Output the [X, Y] coordinate of the center of the cell containing the given text.  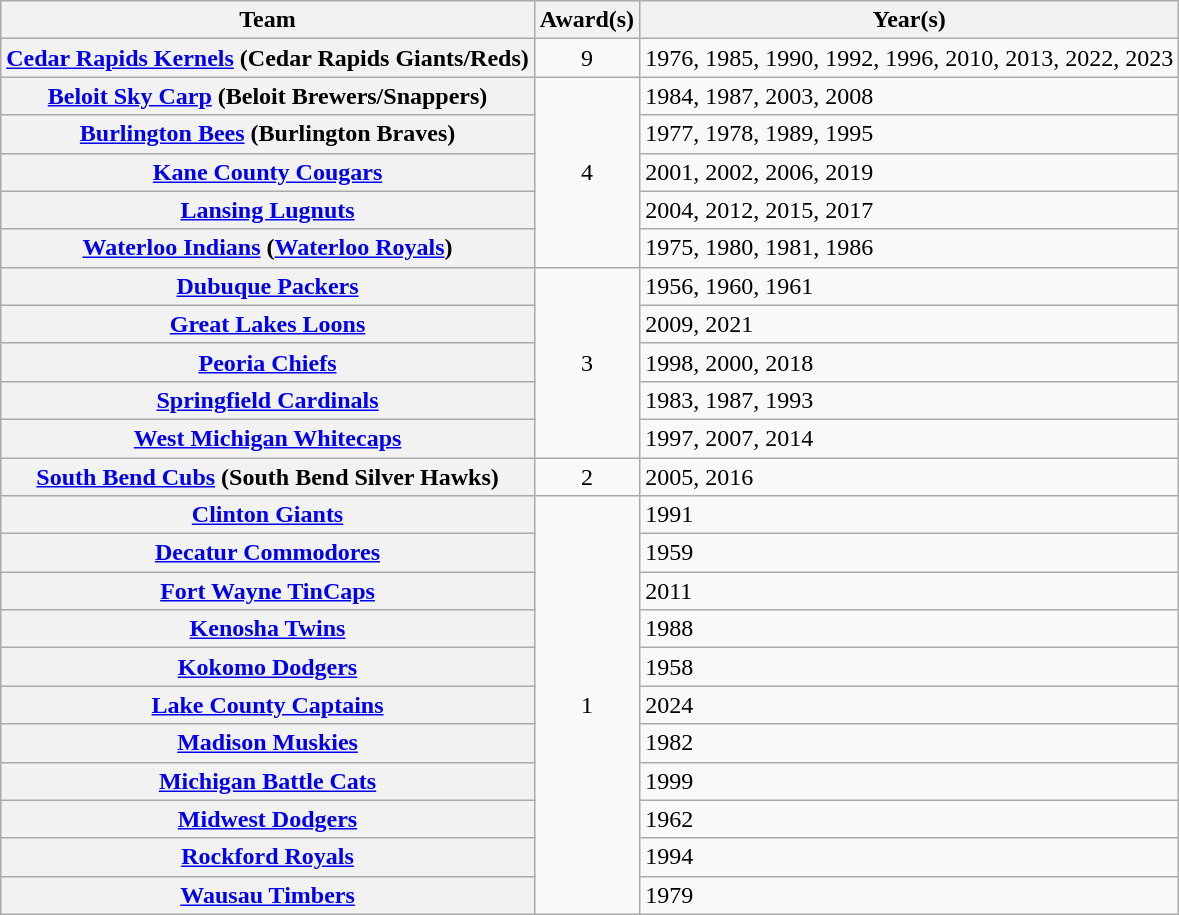
Kenosha Twins [268, 629]
Waterloo Indians (Waterloo Royals) [268, 248]
1991 [910, 515]
2001, 2002, 2006, 2019 [910, 172]
West Michigan Whitecaps [268, 438]
Lansing Lugnuts [268, 210]
Kane County Cougars [268, 172]
2024 [910, 705]
Rockford Royals [268, 857]
1988 [910, 629]
South Bend Cubs (South Bend Silver Hawks) [268, 477]
Clinton Giants [268, 515]
Burlington Bees (Burlington Braves) [268, 134]
Team [268, 20]
Madison Muskies [268, 743]
Decatur Commodores [268, 553]
Lake County Captains [268, 705]
1997, 2007, 2014 [910, 438]
1975, 1980, 1981, 1986 [910, 248]
1984, 1987, 2003, 2008 [910, 96]
1959 [910, 553]
1998, 2000, 2018 [910, 362]
2 [586, 477]
1994 [910, 857]
Kokomo Dodgers [268, 667]
Beloit Sky Carp (Beloit Brewers/Snappers) [268, 96]
Wausau Timbers [268, 895]
4 [586, 172]
Fort Wayne TinCaps [268, 591]
Year(s) [910, 20]
Peoria Chiefs [268, 362]
2009, 2021 [910, 324]
3 [586, 362]
1979 [910, 895]
1 [586, 706]
1958 [910, 667]
2004, 2012, 2015, 2017 [910, 210]
Springfield Cardinals [268, 400]
Great Lakes Loons [268, 324]
Midwest Dodgers [268, 819]
1962 [910, 819]
9 [586, 58]
1983, 1987, 1993 [910, 400]
Cedar Rapids Kernels (Cedar Rapids Giants/Reds) [268, 58]
2011 [910, 591]
1999 [910, 781]
1976, 1985, 1990, 1992, 1996, 2010, 2013, 2022, 2023 [910, 58]
1977, 1978, 1989, 1995 [910, 134]
1982 [910, 743]
1956, 1960, 1961 [910, 286]
2005, 2016 [910, 477]
Award(s) [586, 20]
Michigan Battle Cats [268, 781]
Dubuque Packers [268, 286]
